Return the [x, y] coordinate for the center point of the cell that contains the specified text.  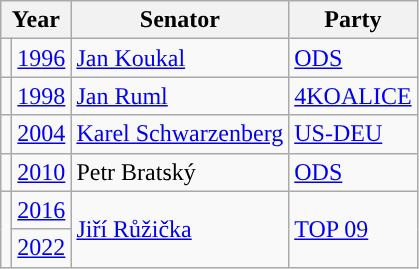
Party [353, 20]
Senator [180, 20]
2022 [42, 248]
2004 [42, 134]
Jan Koukal [180, 58]
Jiří Růžička [180, 229]
4KOALICE [353, 96]
US-DEU [353, 134]
1998 [42, 96]
Petr Bratský [180, 172]
TOP 09 [353, 229]
Karel Schwarzenberg [180, 134]
Jan Ruml [180, 96]
1996 [42, 58]
Year [36, 20]
2016 [42, 210]
2010 [42, 172]
